Locate the cell with the specified text and output its [X, Y] center coordinate. 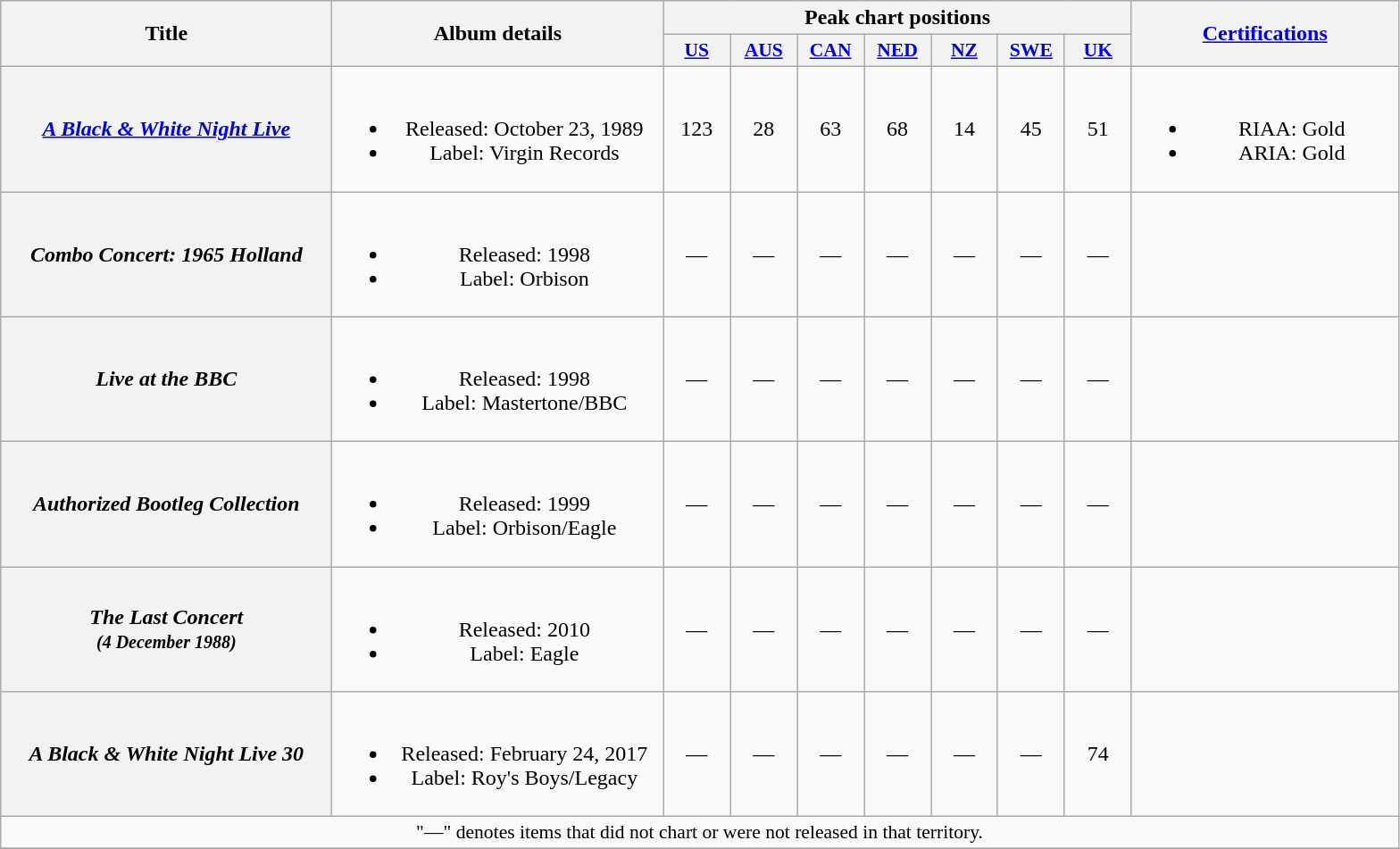
The Last Concert(4 December 1988) [166, 629]
51 [1098, 129]
Title [166, 34]
NED [898, 51]
UK [1098, 51]
"—" denotes items that did not chart or were not released in that territory. [700, 833]
Released: October 23, 1989Label: Virgin Records [498, 129]
US [696, 51]
Released: 1998Label: Orbison [498, 254]
Certifications [1264, 34]
Live at the BBC [166, 379]
Peak chart positions [897, 18]
Combo Concert: 1965 Holland [166, 254]
AUS [764, 51]
A Black & White Night Live [166, 129]
Released: February 24, 2017Label: Roy's Boys/Legacy [498, 754]
Released: 1998Label: Mastertone/BBC [498, 379]
Album details [498, 34]
68 [898, 129]
Authorized Bootleg Collection [166, 504]
63 [830, 129]
A Black & White Night Live 30 [166, 754]
NZ [964, 51]
Released: 2010Label: Eagle [498, 629]
SWE [1030, 51]
45 [1030, 129]
28 [764, 129]
14 [964, 129]
74 [1098, 754]
CAN [830, 51]
Released: 1999Label: Orbison/Eagle [498, 504]
RIAA: GoldARIA: Gold [1264, 129]
123 [696, 129]
